Locate the cell with the specified text and output its [x, y] center coordinate. 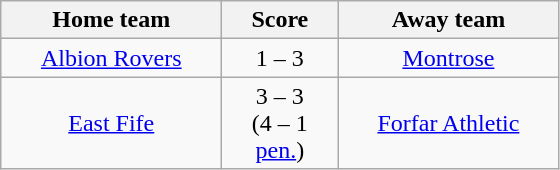
3 – 3 (4 – 1 pen.) [280, 123]
Away team [448, 20]
1 – 3 [280, 58]
East Fife [112, 123]
Montrose [448, 58]
Home team [112, 20]
Forfar Athletic [448, 123]
Albion Rovers [112, 58]
Score [280, 20]
